Pinpoint the cell where the given text exists, returning its (x, y) midpoint coordinate. 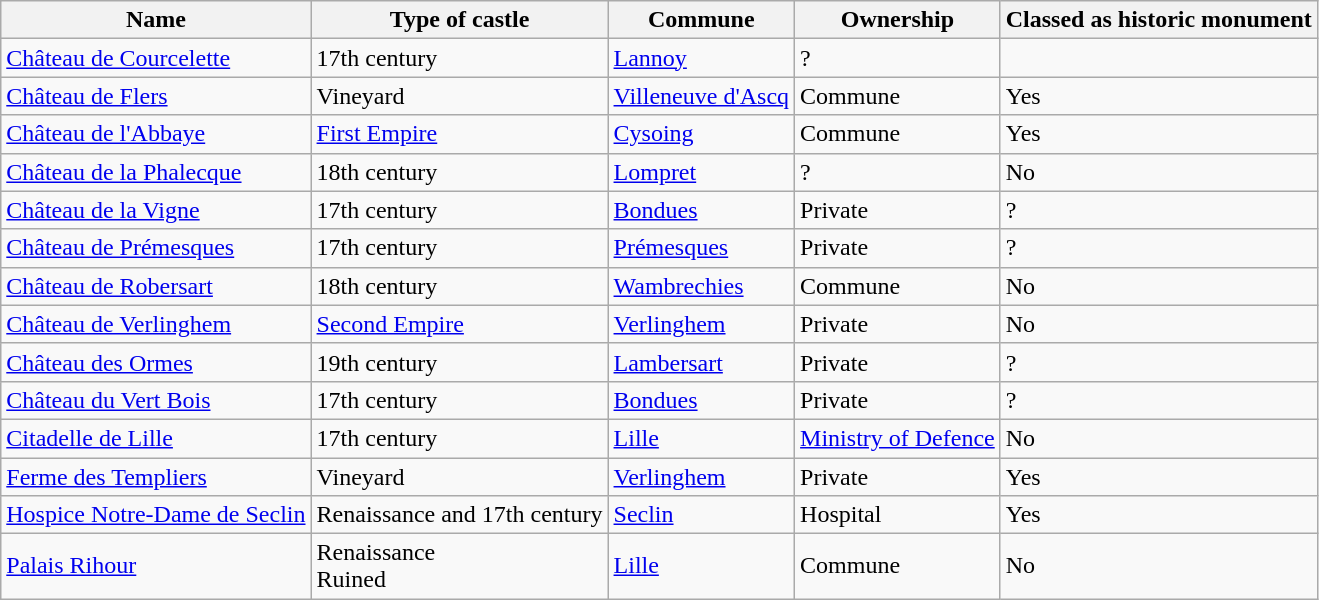
Château de la Vigne (156, 210)
Type of castle (460, 20)
Lompret (702, 172)
Citadelle de Lille (156, 438)
First Empire (460, 134)
Ferme des Templiers (156, 477)
Hospice Notre-Dame de Seclin (156, 515)
Name (156, 20)
Hospital (898, 515)
Ministry of Defence (898, 438)
RenaissanceRuined (460, 566)
Château de Courcelette (156, 58)
Lannoy (702, 58)
Lambersart (702, 362)
Renaissance and 17th century (460, 515)
Wambrechies (702, 286)
Château de Flers (156, 96)
19th century (460, 362)
Ownership (898, 20)
Château des Ormes (156, 362)
Second Empire (460, 324)
Seclin (702, 515)
Château de la Phalecque (156, 172)
Prémesques (702, 248)
Palais Rihour (156, 566)
Château de Verlinghem (156, 324)
Château de Prémesques (156, 248)
Cysoing (702, 134)
Château de Robersart (156, 286)
Villeneuve d'Ascq (702, 96)
Château du Vert Bois (156, 400)
Classed as historic monument (1158, 20)
Château de l'Abbaye (156, 134)
